Return the [x, y] coordinate for the center point of the cell that contains the specified text.  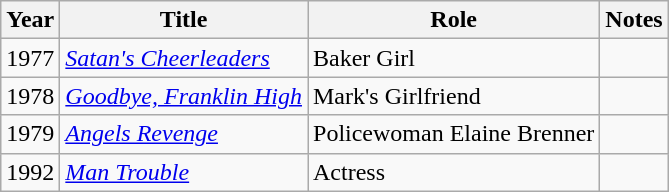
1978 [30, 96]
Goodbye, Franklin High [184, 96]
Man Trouble [184, 172]
Role [454, 20]
Notes [634, 20]
Satan's Cheerleaders [184, 58]
Year [30, 20]
Actress [454, 172]
1979 [30, 134]
Baker Girl [454, 58]
Angels Revenge [184, 134]
Policewoman Elaine Brenner [454, 134]
Title [184, 20]
1992 [30, 172]
Mark's Girlfriend [454, 96]
1977 [30, 58]
